Locate the cell with the specified text and output its [x, y] center coordinate. 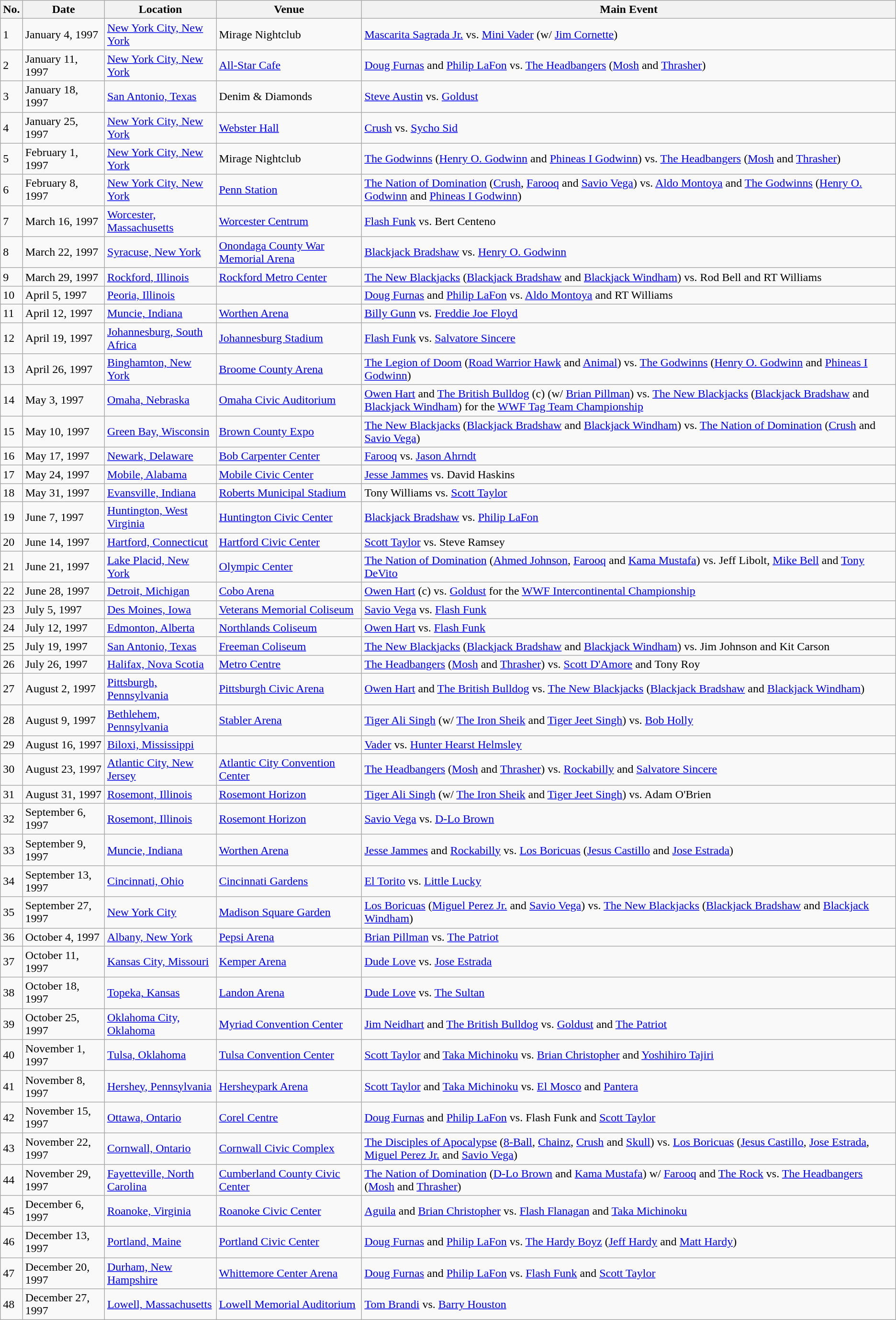
April 5, 1997 [63, 295]
Johannesburg Stadium [289, 338]
April 26, 1997 [63, 370]
Huntington Civic Center [289, 517]
September 27, 1997 [63, 913]
Blackjack Bradshaw vs. Henry O. Godwinn [629, 252]
18 [11, 493]
46 [11, 1242]
Hartford Civic Center [289, 542]
October 4, 1997 [63, 937]
24 [11, 628]
3 [11, 97]
Kemper Arena [289, 961]
Doug Furnas and Philip LaFon vs. The Headbangers (Mosh and Thrasher) [629, 65]
Tom Brandi vs. Barry Houston [629, 1304]
Scott Taylor vs. Steve Ramsey [629, 542]
August 2, 1997 [63, 688]
Savio Vega vs. D-Lo Brown [629, 819]
The Headbangers (Mosh and Thrasher) vs. Scott D'Amore and Tony Roy [629, 664]
July 12, 1997 [63, 628]
Lowell Memorial Auditorium [289, 1304]
Binghamton, New York [160, 370]
September 13, 1997 [63, 881]
Ottawa, Ontario [160, 1117]
Peoria, Illinois [160, 295]
The New Blackjacks (Blackjack Bradshaw and Blackjack Windham) vs. The Nation of Domination (Crush and Savio Vega) [629, 432]
Jesse Jammes vs. David Haskins [629, 474]
June 21, 1997 [63, 567]
39 [11, 1024]
September 9, 1997 [63, 850]
The Nation of Domination (Ahmed Johnson, Farooq and Kama Mustafa) vs. Jeff Libolt, Mike Bell and Tony DeVito [629, 567]
Tulsa, Oklahoma [160, 1055]
Edmonton, Alberta [160, 628]
43 [11, 1148]
Portland, Maine [160, 1242]
Lowell, Massachusetts [160, 1304]
January 11, 1997 [63, 65]
Blackjack Bradshaw vs. Philip LaFon [629, 517]
November 1, 1997 [63, 1055]
April 12, 1997 [63, 313]
Landon Arena [289, 993]
November 29, 1997 [63, 1180]
All-Star Cafe [289, 65]
Biloxi, Mississippi [160, 745]
4 [11, 127]
The Nation of Domination (D-Lo Brown and Kama Mustafa) w/ Farooq and The Rock vs. The Headbangers (Mosh and Thrasher) [629, 1180]
Cobo Arena [289, 591]
Omaha Civic Auditorium [289, 400]
August 23, 1997 [63, 770]
29 [11, 745]
Doug Furnas and Philip LaFon vs. The Hardy Boyz (Jeff Hardy and Matt Hardy) [629, 1242]
Worcester Centrum [289, 221]
48 [11, 1304]
December 20, 1997 [63, 1274]
Roanoke Civic Center [289, 1211]
10 [11, 295]
Mobile, Alabama [160, 474]
Main Event [629, 10]
Corel Centre [289, 1117]
Vader vs. Hunter Hearst Helmsley [629, 745]
Webster Hall [289, 127]
22 [11, 591]
Cornwall, Ontario [160, 1148]
New York City [160, 913]
June 7, 1997 [63, 517]
19 [11, 517]
November 22, 1997 [63, 1148]
Bethlehem, Pennsylvania [160, 720]
January 25, 1997 [63, 127]
May 24, 1997 [63, 474]
32 [11, 819]
Stabler Arena [289, 720]
February 1, 1997 [63, 159]
November 15, 1997 [63, 1117]
33 [11, 850]
26 [11, 664]
14 [11, 400]
May 17, 1997 [63, 456]
13 [11, 370]
Metro Centre [289, 664]
February 8, 1997 [63, 190]
Tiger Ali Singh (w/ The Iron Sheik and Tiger Jeet Singh) vs. Adam O'Brien [629, 794]
5 [11, 159]
35 [11, 913]
Northlands Coliseum [289, 628]
September 6, 1997 [63, 819]
Date [63, 10]
August 16, 1997 [63, 745]
Pittsburgh Civic Arena [289, 688]
25 [11, 646]
The Headbangers (Mosh and Thrasher) vs. Rockabilly and Salvatore Sincere [629, 770]
Halifax, Nova Scotia [160, 664]
June 28, 1997 [63, 591]
Johannesburg, South Africa [160, 338]
Whittemore Center Arena [289, 1274]
The Godwinns (Henry O. Godwinn and Phineas I Godwinn) vs. The Headbangers (Mosh and Thrasher) [629, 159]
Albany, New York [160, 937]
Dude Love vs. Jose Estrada [629, 961]
March 22, 1997 [63, 252]
Hershey, Pennsylvania [160, 1086]
Location [160, 10]
30 [11, 770]
Freeman Coliseum [289, 646]
Veterans Memorial Coliseum [289, 609]
Tony Williams vs. Scott Taylor [629, 493]
15 [11, 432]
8 [11, 252]
Oklahoma City, Oklahoma [160, 1024]
July 19, 1997 [63, 646]
October 25, 1997 [63, 1024]
Owen Hart vs. Flash Funk [629, 628]
January 18, 1997 [63, 97]
Jesse Jammes and Rockabilly vs. Los Boricuas (Jesus Castillo and Jose Estrada) [629, 850]
No. [11, 10]
31 [11, 794]
May 31, 1997 [63, 493]
Madison Square Garden [289, 913]
November 8, 1997 [63, 1086]
March 16, 1997 [63, 221]
27 [11, 688]
Brown County Expo [289, 432]
October 11, 1997 [63, 961]
Rockford Metro Center [289, 277]
Topeka, Kansas [160, 993]
The Legion of Doom (Road Warrior Hawk and Animal) vs. The Godwinns (Henry O. Godwinn and Phineas I Godwinn) [629, 370]
Hartford, Connecticut [160, 542]
October 18, 1997 [63, 993]
The Disciples of Apocalypse (8-Ball, Chainz, Crush and Skull) vs. Los Boricuas (Jesus Castillo, Jose Estrada, Miguel Perez Jr. and Savio Vega) [629, 1148]
Aguila and Brian Christopher vs. Flash Flanagan and Taka Michinoku [629, 1211]
Cornwall Civic Complex [289, 1148]
1 [11, 34]
44 [11, 1180]
Fayetteville, North Carolina [160, 1180]
Pepsi Arena [289, 937]
Tiger Ali Singh (w/ The Iron Sheik and Tiger Jeet Singh) vs. Bob Holly [629, 720]
Kansas City, Missouri [160, 961]
Cumberland County Civic Center [289, 1180]
23 [11, 609]
Cincinnati Gardens [289, 881]
August 9, 1997 [63, 720]
Doug Furnas and Philip LaFon vs. Aldo Montoya and RT Williams [629, 295]
May 10, 1997 [63, 432]
40 [11, 1055]
The New Blackjacks (Blackjack Bradshaw and Blackjack Windham) vs. Jim Johnson and Kit Carson [629, 646]
Huntington, West Virginia [160, 517]
Detroit, Michigan [160, 591]
7 [11, 221]
Crush vs. Sycho Sid [629, 127]
Steve Austin vs. Goldust [629, 97]
Broome County Arena [289, 370]
Lake Placid, New York [160, 567]
Myriad Convention Center [289, 1024]
21 [11, 567]
20 [11, 542]
16 [11, 456]
28 [11, 720]
Mobile Civic Center [289, 474]
Worcester, Massachusetts [160, 221]
Omaha, Nebraska [160, 400]
36 [11, 937]
August 31, 1997 [63, 794]
45 [11, 1211]
Jim Neidhart and The British Bulldog vs. Goldust and The Patriot [629, 1024]
The New Blackjacks (Blackjack Bradshaw and Blackjack Windham) vs. Rod Bell and RT Williams [629, 277]
37 [11, 961]
Green Bay, Wisconsin [160, 432]
Olympic Center [289, 567]
34 [11, 881]
Roberts Municipal Stadium [289, 493]
Newark, Delaware [160, 456]
Atlantic City, New Jersey [160, 770]
Des Moines, Iowa [160, 609]
38 [11, 993]
Syracuse, New York [160, 252]
January 4, 1997 [63, 34]
El Torito vs. Little Lucky [629, 881]
Savio Vega vs. Flash Funk [629, 609]
December 6, 1997 [63, 1211]
Roanoke, Virginia [160, 1211]
Scott Taylor and Taka Michinoku vs. Brian Christopher and Yoshihiro Tajiri [629, 1055]
41 [11, 1086]
Evansville, Indiana [160, 493]
Portland Civic Center [289, 1242]
42 [11, 1117]
April 19, 1997 [63, 338]
Rockford, Illinois [160, 277]
June 14, 1997 [63, 542]
11 [11, 313]
Owen Hart (c) vs. Goldust for the WWF Intercontinental Championship [629, 591]
Penn Station [289, 190]
December 27, 1997 [63, 1304]
Hersheypark Arena [289, 1086]
The Nation of Domination (Crush, Farooq and Savio Vega) vs. Aldo Montoya and The Godwinns (Henry O. Godwinn and Phineas I Godwinn) [629, 190]
Bob Carpenter Center [289, 456]
9 [11, 277]
Onondaga County War Memorial Arena [289, 252]
July 26, 1997 [63, 664]
Durham, New Hampshire [160, 1274]
Cincinnati, Ohio [160, 881]
Flash Funk vs. Bert Centeno [629, 221]
2 [11, 65]
47 [11, 1274]
Billy Gunn vs. Freddie Joe Floyd [629, 313]
May 3, 1997 [63, 400]
July 5, 1997 [63, 609]
6 [11, 190]
Farooq vs. Jason Ahrndt [629, 456]
Flash Funk vs. Salvatore Sincere [629, 338]
Los Boricuas (Miguel Perez Jr. and Savio Vega) vs. The New Blackjacks (Blackjack Bradshaw and Blackjack Windham) [629, 913]
December 13, 1997 [63, 1242]
Owen Hart and The British Bulldog vs. The New Blackjacks (Blackjack Bradshaw and Blackjack Windham) [629, 688]
Mascarita Sagrada Jr. vs. Mini Vader (w/ Jim Cornette) [629, 34]
Brian Pillman vs. The Patriot [629, 937]
Scott Taylor and Taka Michinoku vs. El Mosco and Pantera [629, 1086]
12 [11, 338]
Atlantic City Convention Center [289, 770]
Venue [289, 10]
Tulsa Convention Center [289, 1055]
March 29, 1997 [63, 277]
Dude Love vs. The Sultan [629, 993]
Denim & Diamonds [289, 97]
17 [11, 474]
Pittsburgh, Pennsylvania [160, 688]
